Determine the (x, y) coordinate at the center of the cell enclosing the given text.  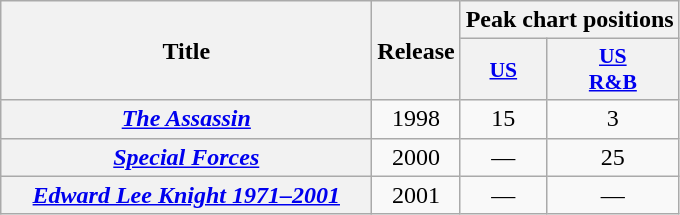
Release (416, 50)
Special Forces (186, 157)
Title (186, 50)
Peak chart positions (570, 20)
15 (503, 119)
Edward Lee Knight 1971–2001 (186, 195)
USR&B (612, 70)
2000 (416, 157)
US (503, 70)
The Assassin (186, 119)
2001 (416, 195)
3 (612, 119)
25 (612, 157)
1998 (416, 119)
